For the text-containing cell, return its midpoint in (x, y) coordinate format. 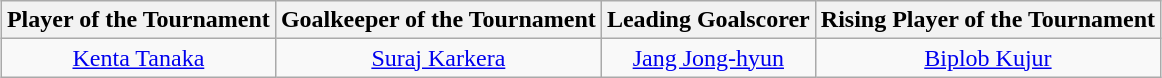
Jang Jong-hyun (708, 58)
Biplob Kujur (988, 58)
Suraj Karkera (438, 58)
Goalkeeper of the Tournament (438, 20)
Rising Player of the Tournament (988, 20)
Kenta Tanaka (138, 58)
Player of the Tournament (138, 20)
Leading Goalscorer (708, 20)
